Locate the cell with the specified text and output its (X, Y) center coordinate. 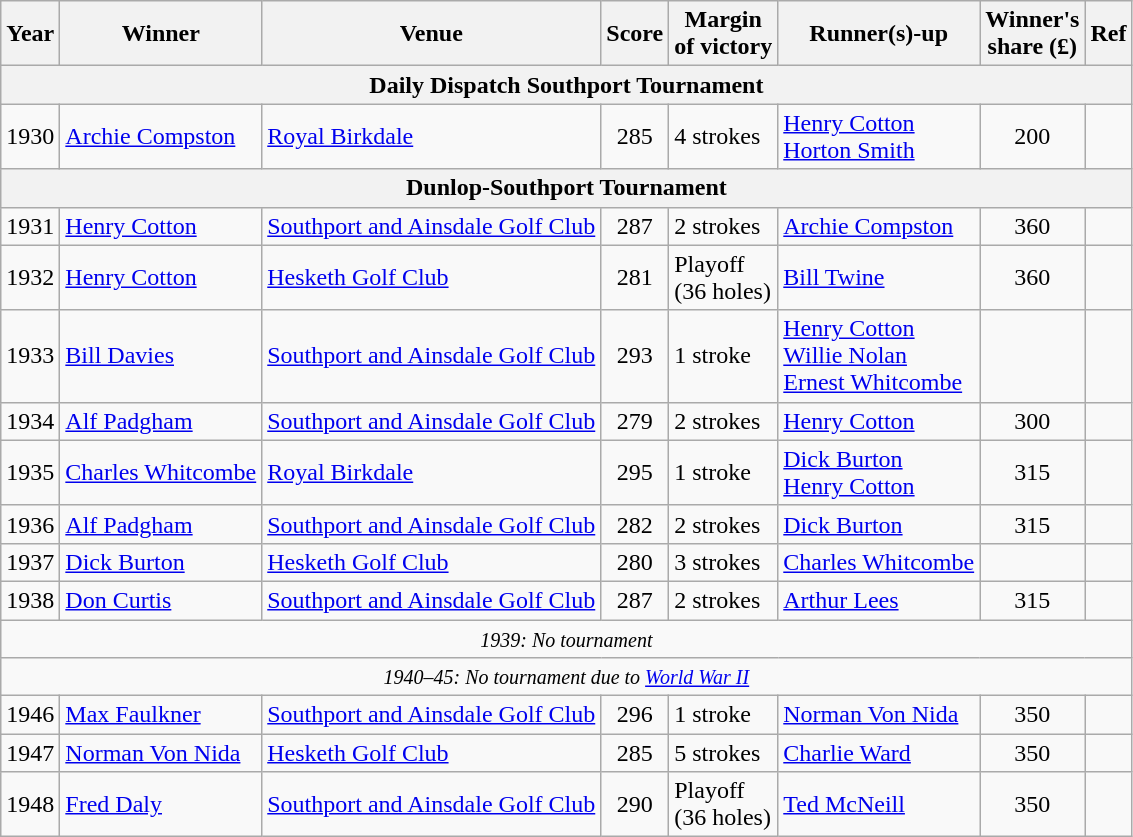
1937 (30, 562)
Venue (432, 34)
Dick Burton Henry Cotton (879, 472)
281 (635, 278)
Don Curtis (161, 600)
1947 (30, 753)
Max Faulkner (161, 715)
Ted McNeill (879, 804)
1946 (30, 715)
Arthur Lees (879, 600)
1931 (30, 226)
1936 (30, 524)
Daily Dispatch Southport Tournament (566, 85)
1948 (30, 804)
Score (635, 34)
200 (1032, 136)
Henry Cotton Horton Smith (879, 136)
Bill Davies (161, 356)
280 (635, 562)
1939: No tournament (566, 639)
Runner(s)-up (879, 34)
Winner (161, 34)
300 (1032, 421)
Marginof victory (724, 34)
1932 (30, 278)
Year (30, 34)
296 (635, 715)
1938 (30, 600)
290 (635, 804)
Dunlop-Southport Tournament (566, 188)
Fred Daly (161, 804)
3 strokes (724, 562)
Ref (1108, 34)
1933 (30, 356)
Winner'sshare (£) (1032, 34)
Charlie Ward (879, 753)
Henry Cotton Willie Nolan Ernest Whitcombe (879, 356)
4 strokes (724, 136)
293 (635, 356)
1934 (30, 421)
1930 (30, 136)
279 (635, 421)
1940–45: No tournament due to World War II (566, 677)
1935 (30, 472)
295 (635, 472)
5 strokes (724, 753)
Bill Twine (879, 278)
282 (635, 524)
